Return [X, Y] of the center of cell containing provided text 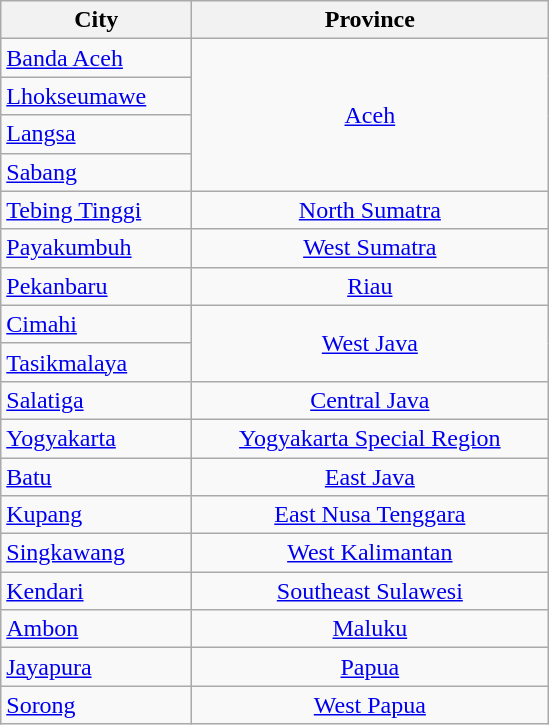
Lhokseumawe [96, 96]
Pekanbaru [96, 286]
West Papua [370, 705]
West Sumatra [370, 248]
Jayapura [96, 667]
East Java [370, 477]
Tebing Tinggi [96, 210]
Payakumbuh [96, 248]
Riau [370, 286]
Yogyakarta [96, 438]
City [96, 20]
West Kalimantan [370, 553]
Kupang [96, 515]
Batu [96, 477]
Maluku [370, 629]
Sorong [96, 705]
Central Java [370, 400]
Southeast Sulawesi [370, 591]
Cimahi [96, 324]
Kendari [96, 591]
Aceh [370, 115]
Banda Aceh [96, 58]
Yogyakarta Special Region [370, 438]
Langsa [96, 134]
Sabang [96, 172]
West Java [370, 343]
North Sumatra [370, 210]
Papua [370, 667]
Salatiga [96, 400]
East Nusa Tenggara [370, 515]
Ambon [96, 629]
Singkawang [96, 553]
Tasikmalaya [96, 362]
Province [370, 20]
